Find where the given text appears and provide that cell's center as [X, Y] coordinate. 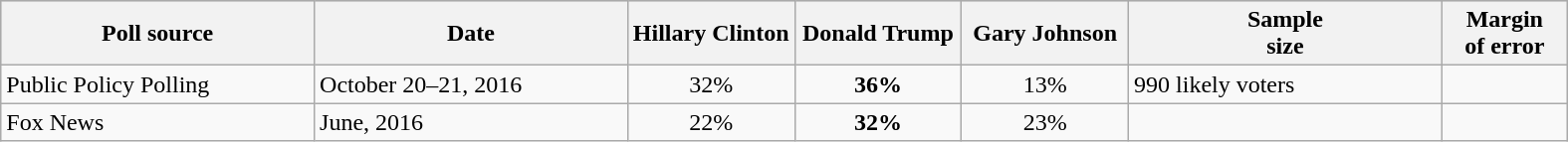
990 likely voters [1286, 84]
October 20–21, 2016 [472, 84]
Public Policy Polling [157, 84]
Marginof error [1504, 34]
Hillary Clinton [711, 34]
Samplesize [1286, 34]
Donald Trump [878, 34]
June, 2016 [472, 122]
Poll source [157, 34]
22% [711, 122]
Fox News [157, 122]
Date [472, 34]
Gary Johnson [1045, 34]
23% [1045, 122]
13% [1045, 84]
36% [878, 84]
